Determine the (x, y) coordinate at the center of the cell enclosing the given text.  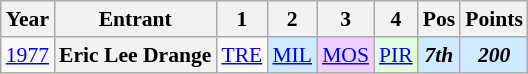
MIL (292, 55)
4 (396, 19)
Points (494, 19)
MOS (346, 55)
1977 (28, 55)
Entrant (135, 19)
200 (494, 55)
PIR (396, 55)
Year (28, 19)
3 (346, 19)
Pos (440, 19)
7th (440, 55)
1 (242, 19)
2 (292, 19)
Eric Lee Drange (135, 55)
TRE (242, 55)
